Extract the (x, y) coordinate from the center of the cell holding the provided text.  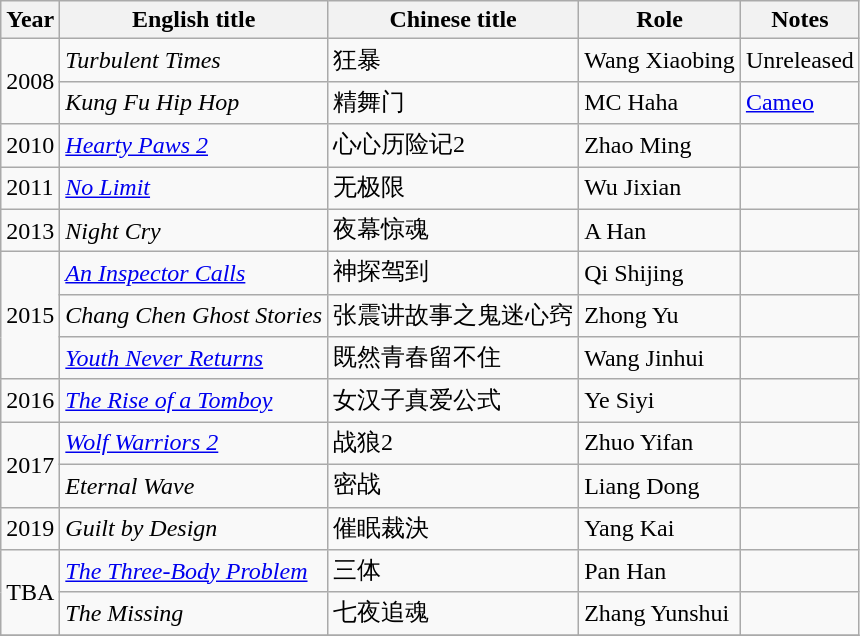
2013 (30, 230)
Pan Han (660, 572)
The Rise of a Tomboy (194, 400)
夜幕惊魂 (454, 230)
三体 (454, 572)
Guilt by Design (194, 528)
Kung Fu Hip Hop (194, 102)
Wu Jixian (660, 188)
Role (660, 20)
MC Haha (660, 102)
Wolf Warriors 2 (194, 444)
心心历险记2 (454, 146)
2008 (30, 82)
Zhao Ming (660, 146)
Yang Kai (660, 528)
2019 (30, 528)
Qi Shijing (660, 274)
The Three-Body Problem (194, 572)
Zhang Yunshui (660, 614)
七夜追魂 (454, 614)
Cameo (800, 102)
Wang Xiaobing (660, 60)
狂暴 (454, 60)
既然青春留不住 (454, 358)
张震讲故事之鬼迷心窍 (454, 316)
The Missing (194, 614)
神探驾到 (454, 274)
战狼2 (454, 444)
Night Cry (194, 230)
Unreleased (800, 60)
Youth Never Returns (194, 358)
密战 (454, 486)
Zhuo Yifan (660, 444)
精舞门 (454, 102)
Chinese title (454, 20)
2017 (30, 464)
Turbulent Times (194, 60)
2016 (30, 400)
English title (194, 20)
Eternal Wave (194, 486)
女汉子真爱公式 (454, 400)
An Inspector Calls (194, 274)
Liang Dong (660, 486)
A Han (660, 230)
Notes (800, 20)
No Limit (194, 188)
无极限 (454, 188)
Year (30, 20)
Chang Chen Ghost Stories (194, 316)
Hearty Paws 2 (194, 146)
Zhong Yu (660, 316)
2011 (30, 188)
Ye Siyi (660, 400)
2015 (30, 316)
催眠裁決 (454, 528)
TBA (30, 592)
Wang Jinhui (660, 358)
2010 (30, 146)
